For the text-containing cell, return its midpoint in [x, y] coordinate format. 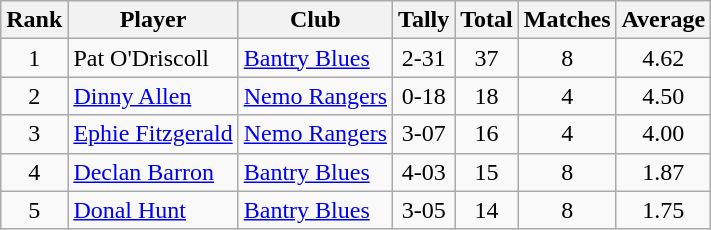
3 [34, 134]
15 [487, 172]
Average [664, 20]
Rank [34, 20]
1.87 [664, 172]
37 [487, 58]
4.50 [664, 96]
4.00 [664, 134]
Player [153, 20]
2-31 [424, 58]
0-18 [424, 96]
Ephie Fitzgerald [153, 134]
18 [487, 96]
4-03 [424, 172]
Total [487, 20]
5 [34, 210]
Club [315, 20]
14 [487, 210]
Matches [567, 20]
Donal Hunt [153, 210]
Dinny Allen [153, 96]
3-05 [424, 210]
Declan Barron [153, 172]
2 [34, 96]
3-07 [424, 134]
1.75 [664, 210]
Tally [424, 20]
4.62 [664, 58]
16 [487, 134]
1 [34, 58]
Pat O'Driscoll [153, 58]
